Search for the cell housing the specified text and yield its [X, Y] center coordinate. 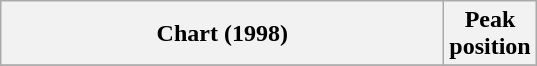
Chart (1998) [222, 34]
Peakposition [490, 34]
